Determine the (X, Y) coordinate at the center of the cell enclosing the given text.  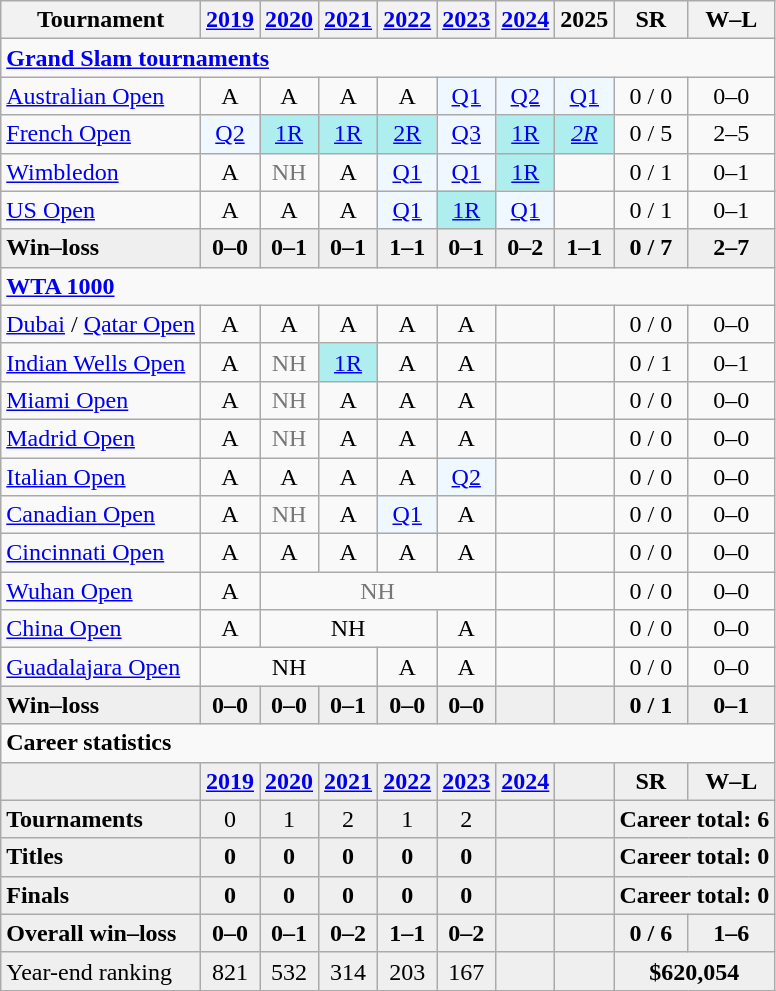
0 / 6 (651, 933)
2–7 (732, 248)
Italian Open (101, 477)
Finals (101, 895)
1–6 (732, 933)
US Open (101, 210)
167 (466, 971)
Dubai / Qatar Open (101, 324)
Madrid Open (101, 438)
Grand Slam tournaments (388, 58)
WTA 1000 (388, 286)
Wimbledon (101, 172)
Tournament (101, 20)
$620,054 (694, 971)
Indian Wells Open (101, 362)
Guadalajara Open (101, 667)
Titles (101, 857)
China Open (101, 629)
821 (230, 971)
Overall win–loss (101, 933)
532 (290, 971)
2–5 (732, 134)
Cincinnati Open (101, 553)
Career statistics (388, 743)
French Open (101, 134)
Q3 (466, 134)
314 (348, 971)
Career total: 6 (694, 819)
Wuhan Open (101, 591)
Canadian Open (101, 515)
Year-end ranking (101, 971)
Miami Open (101, 400)
Tournaments (101, 819)
0 / 5 (651, 134)
2025 (584, 20)
Australian Open (101, 96)
203 (408, 971)
0 / 7 (651, 248)
